Pinpoint the cell where the given text exists, returning its [X, Y] midpoint coordinate. 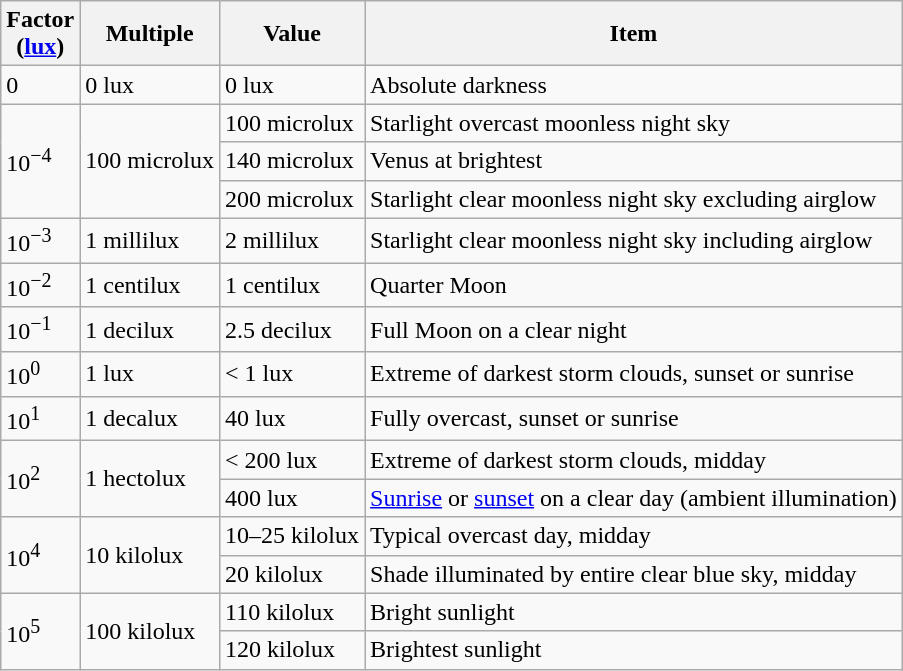
Full Moon on a clear night [634, 330]
1 decalux [150, 418]
Absolute darkness [634, 85]
104 [40, 555]
Shade illuminated by entire clear blue sky, midday [634, 574]
Factor(lux) [40, 34]
10−1 [40, 330]
20 kilolux [292, 574]
2.5 decilux [292, 330]
400 lux [292, 498]
Multiple [150, 34]
110 kilolux [292, 612]
Starlight clear moonless night sky excluding airglow [634, 199]
40 lux [292, 418]
10−2 [40, 286]
1 millilux [150, 240]
Starlight overcast moonless night sky [634, 123]
Starlight clear moonless night sky including airglow [634, 240]
102 [40, 479]
0 [40, 85]
< 1 lux [292, 374]
Extreme of darkest storm clouds, midday [634, 460]
100 [40, 374]
200 microlux [292, 199]
100 kilolux [150, 631]
Bright sunlight [634, 612]
1 decilux [150, 330]
Brightest sunlight [634, 650]
120 kilolux [292, 650]
Value [292, 34]
105 [40, 631]
10−4 [40, 161]
10–25 kilolux [292, 536]
1 lux [150, 374]
< 200 lux [292, 460]
10 kilolux [150, 555]
Extreme of darkest storm clouds, sunset or sunrise [634, 374]
10−3 [40, 240]
Quarter Moon [634, 286]
Venus at brightest [634, 161]
Item [634, 34]
1 hectolux [150, 479]
140 microlux [292, 161]
Typical overcast day, midday [634, 536]
2 millilux [292, 240]
Sunrise or sunset on a clear day (ambient illumination) [634, 498]
Fully overcast, sunset or sunrise [634, 418]
101 [40, 418]
